Output the [X, Y] coordinate of the center of the cell containing the given text.  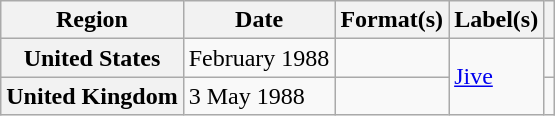
United Kingdom [92, 96]
3 May 1988 [259, 96]
February 1988 [259, 58]
Label(s) [496, 20]
Jive [496, 77]
Date [259, 20]
Format(s) [392, 20]
United States [92, 58]
Region [92, 20]
